Extract the [x, y] coordinate from the center of the cell holding the provided text.  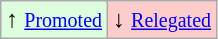
↓ Relegated [162, 20]
↑ Promoted [54, 20]
